Detect which cell encompasses the target text, then output its [x, y] center coordinate. 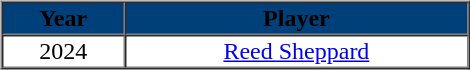
Reed Sheppard [296, 52]
Year [63, 18]
Player [296, 18]
2024 [63, 52]
